From the cell containing the given text, extract its center point as [X, Y] coordinate. 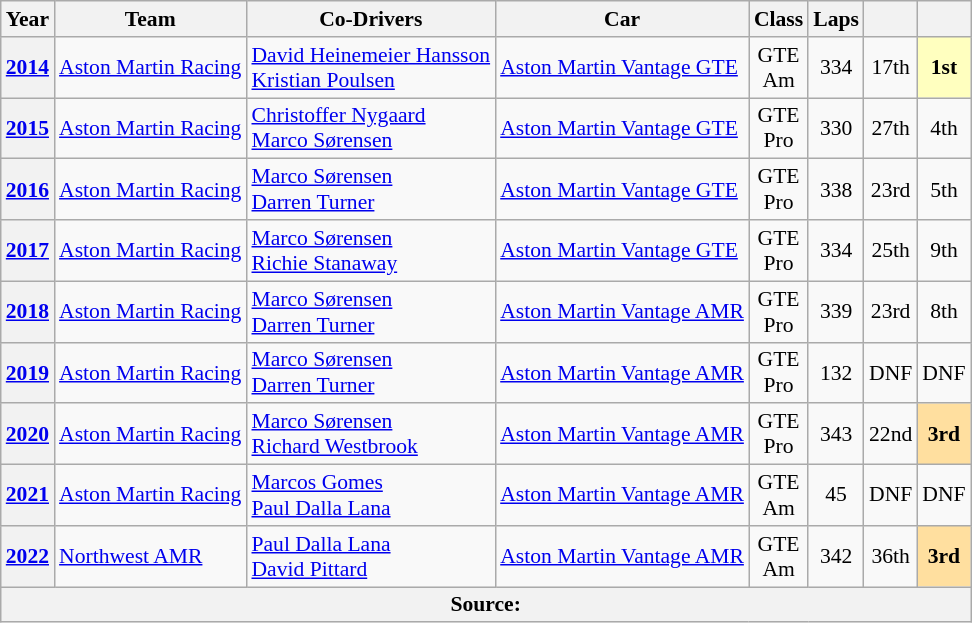
9th [944, 250]
2021 [28, 496]
Team [150, 19]
2014 [28, 68]
25th [890, 250]
45 [836, 496]
330 [836, 128]
Marco Sørensen Richard Westbrook [370, 434]
2015 [28, 128]
338 [836, 190]
342 [836, 556]
22nd [890, 434]
Marcos Gomes Paul Dalla Lana [370, 496]
2019 [28, 372]
Source: [486, 605]
17th [890, 68]
Marco Sørensen Richie Stanaway [370, 250]
Co-Drivers [370, 19]
Northwest AMR [150, 556]
Year [28, 19]
132 [836, 372]
2022 [28, 556]
4th [944, 128]
2020 [28, 434]
339 [836, 312]
Class [778, 19]
Car [622, 19]
343 [836, 434]
36th [890, 556]
2016 [28, 190]
5th [944, 190]
2017 [28, 250]
Laps [836, 19]
2018 [28, 312]
David Heinemeier Hansson Kristian Poulsen [370, 68]
8th [944, 312]
1st [944, 68]
27th [890, 128]
Paul Dalla Lana David Pittard [370, 556]
Christoffer Nygaard Marco Sørensen [370, 128]
